Pinpoint the cell where the given text exists, returning its (X, Y) midpoint coordinate. 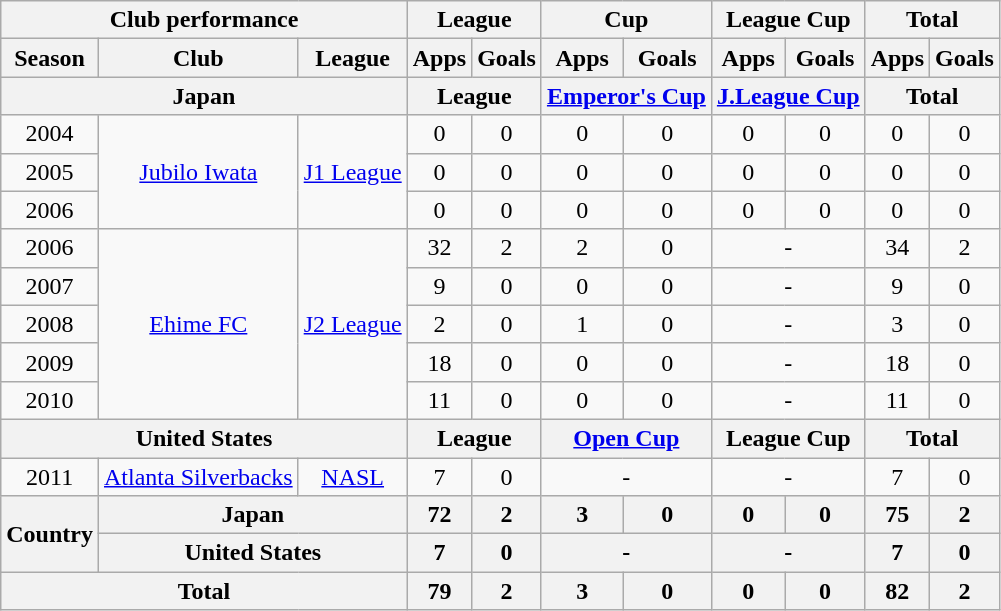
79 (439, 591)
Club performance (204, 20)
2008 (50, 324)
34 (897, 248)
Jubilo Iwata (198, 172)
Season (50, 58)
2004 (50, 134)
Open Cup (626, 438)
J.League Cup (788, 96)
J1 League (352, 172)
Country (50, 534)
72 (439, 515)
Atlanta Silverbacks (198, 477)
2010 (50, 400)
75 (897, 515)
1 (582, 324)
32 (439, 248)
Ehime FC (198, 324)
J2 League (352, 324)
82 (897, 591)
2005 (50, 172)
Emperor's Cup (626, 96)
NASL (352, 477)
Cup (626, 20)
2011 (50, 477)
2007 (50, 286)
Club (198, 58)
2009 (50, 362)
